Scan for the cell matching the given text and deliver its [x, y] coordinate at center. 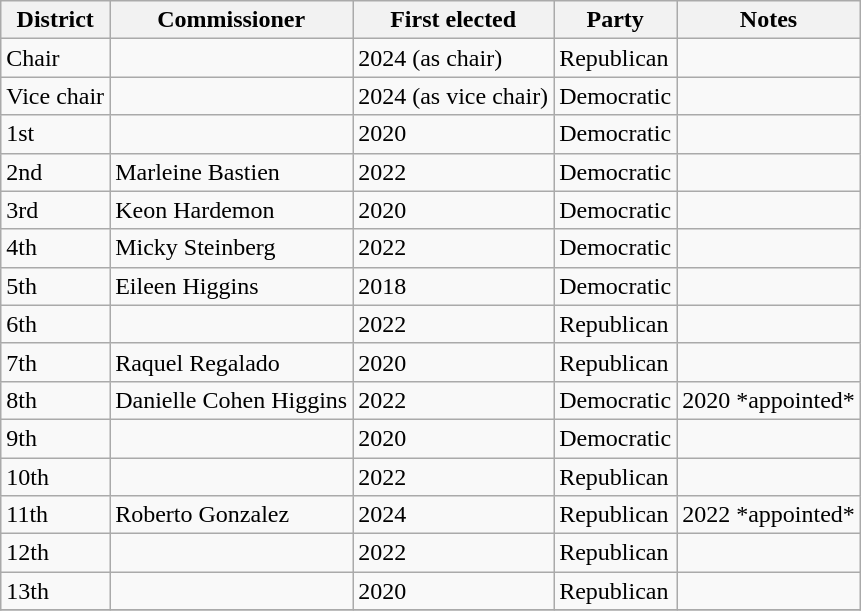
2024 (as vice chair) [454, 96]
5th [56, 286]
First elected [454, 20]
Roberto Gonzalez [232, 515]
Notes [769, 20]
2018 [454, 286]
Marleine Bastien [232, 172]
8th [56, 400]
Chair [56, 58]
Eileen Higgins [232, 286]
13th [56, 591]
11th [56, 515]
Commissioner [232, 20]
Raquel Regalado [232, 362]
3rd [56, 210]
6th [56, 324]
2022 *appointed* [769, 515]
District [56, 20]
Micky Steinberg [232, 248]
Keon Hardemon [232, 210]
1st [56, 134]
2024 [454, 515]
Danielle Cohen Higgins [232, 400]
2024 (as chair) [454, 58]
10th [56, 477]
4th [56, 248]
Vice chair [56, 96]
2nd [56, 172]
9th [56, 438]
Party [616, 20]
12th [56, 553]
7th [56, 362]
2020 *appointed* [769, 400]
